Capture the cell that displays the provided text and extract its (X, Y) central coordinate. 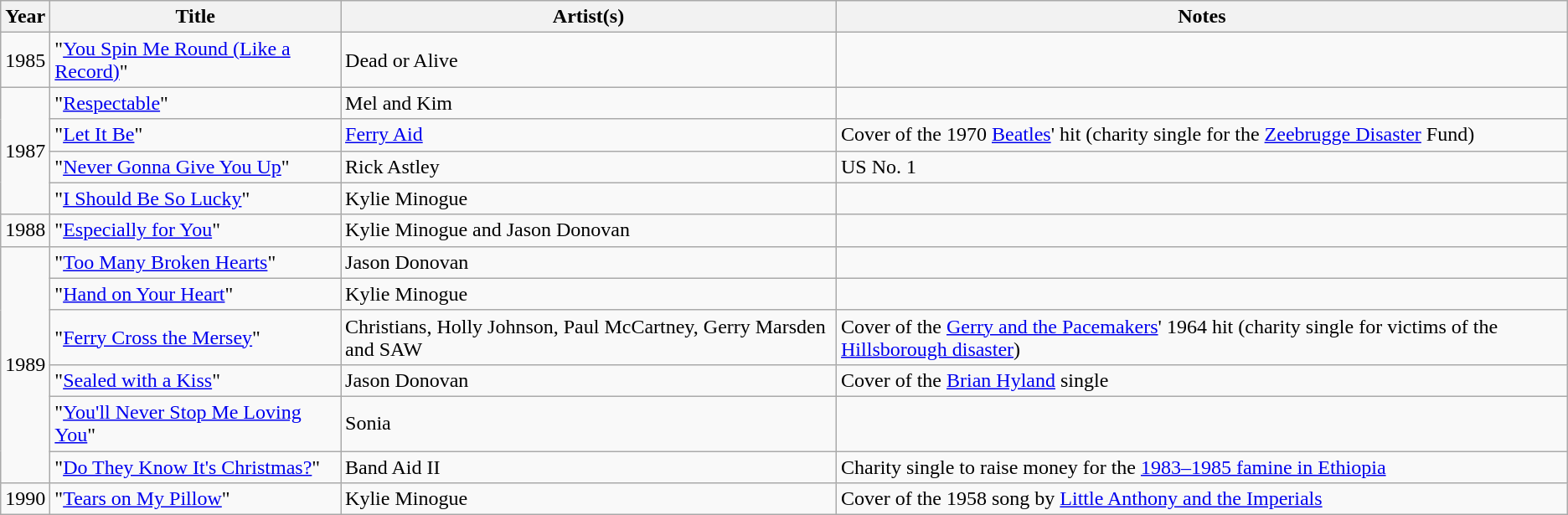
Charity single to raise money for the 1983–1985 famine in Ethiopia (1203, 466)
Cover of the 1958 song by Little Anthony and the Imperials (1203, 499)
"Tears on My Pillow" (196, 499)
Kylie Minogue and Jason Donovan (589, 230)
Title (196, 17)
"Too Many Broken Hearts" (196, 262)
"I Should Be So Lucky" (196, 198)
Christians, Holly Johnson, Paul McCartney, Gerry Marsden and SAW (589, 337)
"You'll Never Stop Me Loving You" (196, 424)
Artist(s) (589, 17)
"Sealed with a Kiss" (196, 380)
1989 (25, 364)
Dead or Alive (589, 60)
Mel and Kim (589, 103)
"Let It Be" (196, 135)
Band Aid II (589, 466)
Cover of the 1970 Beatles' hit (charity single for the Zeebrugge Disaster Fund) (1203, 135)
Notes (1203, 17)
Ferry Aid (589, 135)
Cover of the Brian Hyland single (1203, 380)
"You Spin Me Round (Like a Record)" (196, 60)
1988 (25, 230)
US No. 1 (1203, 167)
Year (25, 17)
"Hand on Your Heart" (196, 294)
Sonia (589, 424)
"Do They Know It's Christmas?" (196, 466)
"Ferry Cross the Mersey" (196, 337)
"Respectable" (196, 103)
1987 (25, 151)
"Especially for You" (196, 230)
Cover of the Gerry and the Pacemakers' 1964 hit (charity single for victims of the Hillsborough disaster) (1203, 337)
1985 (25, 60)
Rick Astley (589, 167)
"Never Gonna Give You Up" (196, 167)
1990 (25, 499)
